Extract the (x, y) coordinate from the center of the cell holding the provided text.  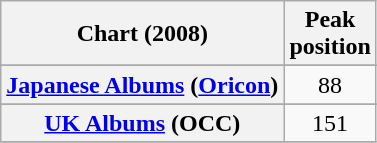
88 (330, 85)
Peak position (330, 34)
UK Albums (OCC) (142, 123)
Japanese Albums (Oricon) (142, 85)
Chart (2008) (142, 34)
151 (330, 123)
